Capture the cell that displays the provided text and extract its [X, Y] central coordinate. 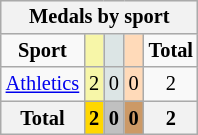
Sport [42, 51]
Medals by sport [100, 17]
Athletics [42, 84]
